Output the [X, Y] coordinate of the center of the cell containing the given text.  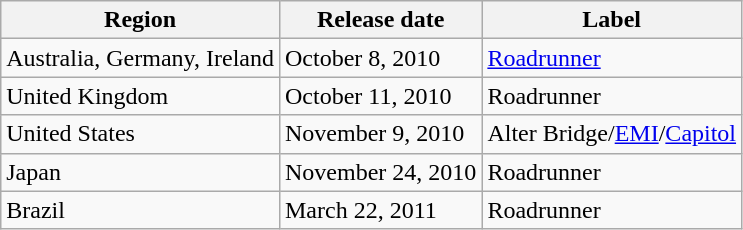
Japan [140, 172]
October 11, 2010 [380, 96]
October 8, 2010 [380, 58]
Brazil [140, 210]
Label [612, 20]
Australia, Germany, Ireland [140, 58]
March 22, 2011 [380, 210]
United Kingdom [140, 96]
Alter Bridge/EMI/Capitol [612, 134]
November 24, 2010 [380, 172]
Region [140, 20]
United States [140, 134]
November 9, 2010 [380, 134]
Release date [380, 20]
